Detect which cell encompasses the target text, then output its [x, y] center coordinate. 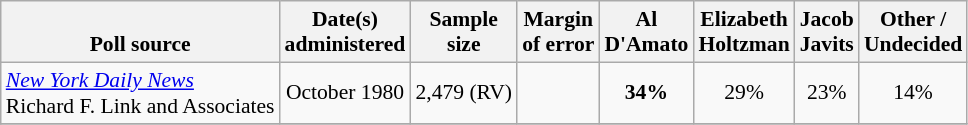
34% [646, 92]
New York Daily News Richard F. Link and Associates [140, 92]
October 1980 [346, 92]
Samplesize [464, 32]
14% [913, 92]
Date(s)administered [346, 32]
Other /Undecided [913, 32]
Marginof error [558, 32]
ElizabethHoltzman [744, 32]
Poll source [140, 32]
2,479 (RV) [464, 92]
AlD'Amato [646, 32]
29% [744, 92]
JacobJavits [827, 32]
23% [827, 92]
